Extract the [X, Y] coordinate from the center of the cell holding the provided text.  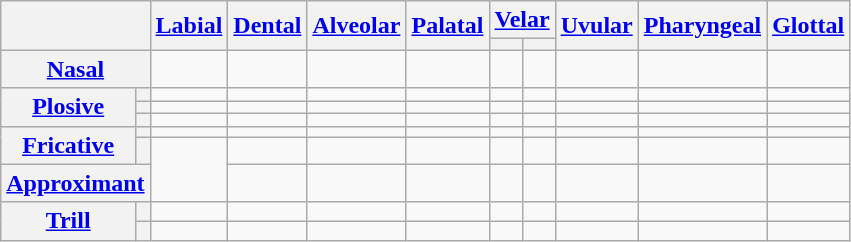
Approximant [76, 183]
Fricative [68, 145]
Plosive [68, 107]
Trill [68, 221]
Alveolar [356, 26]
Labial [189, 26]
Nasal [76, 69]
Dental [268, 26]
Glottal [808, 26]
Palatal [448, 26]
Pharyngeal [702, 26]
Uvular [596, 26]
Velar [522, 20]
